Scan for the cell matching the given text and deliver its (X, Y) coordinate at center. 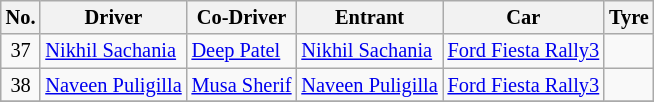
Deep Patel (242, 51)
Driver (113, 17)
37 (21, 51)
No. (21, 17)
Car (524, 17)
Co-Driver (242, 17)
Entrant (369, 17)
38 (21, 85)
Musa Sherif (242, 85)
Tyre (629, 17)
